Determine the [X, Y] coordinate at the center of the cell enclosing the given text.  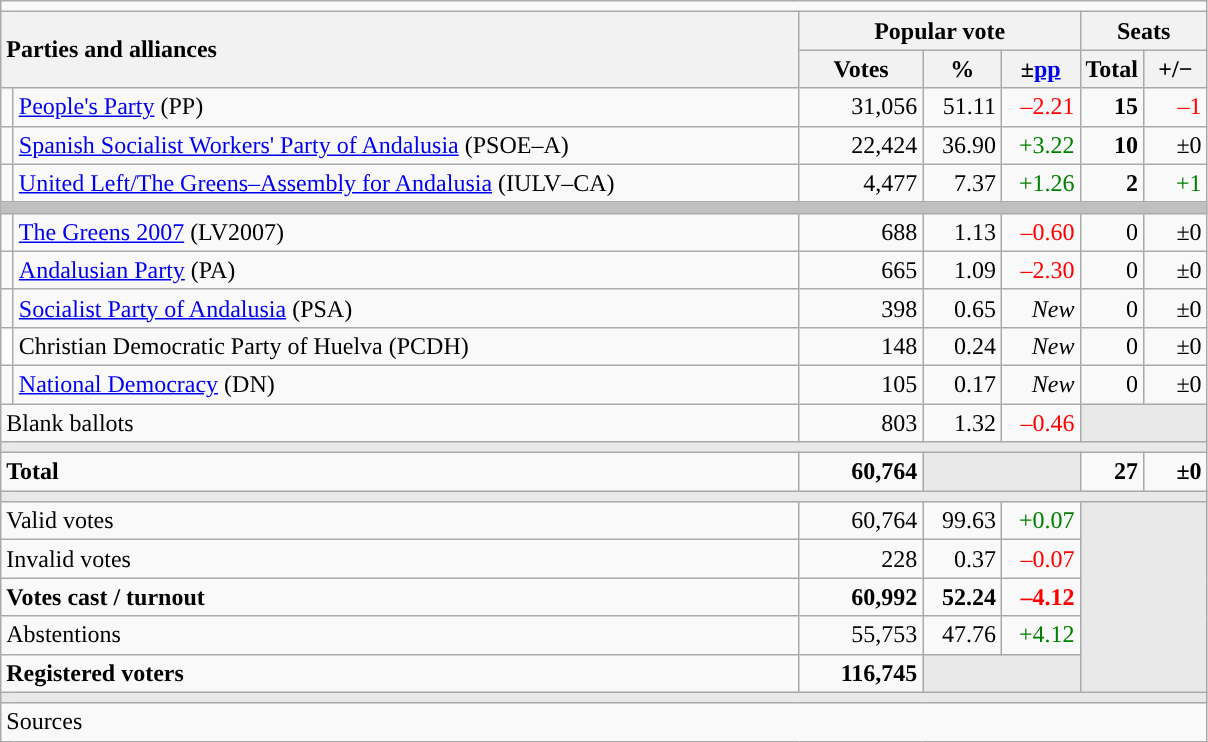
+1 [1176, 183]
Abstentions [400, 635]
Andalusian Party (PA) [406, 270]
105 [861, 384]
% [962, 69]
1.13 [962, 232]
Seats [1144, 31]
Valid votes [400, 521]
+/− [1176, 69]
688 [861, 232]
52.24 [962, 597]
4,477 [861, 183]
398 [861, 308]
+3.22 [1040, 145]
Socialist Party of Andalusia (PSA) [406, 308]
2 [1112, 183]
Blank ballots [400, 423]
Invalid votes [400, 559]
99.63 [962, 521]
Registered voters [400, 673]
Parties and alliances [400, 50]
31,056 [861, 107]
–4.12 [1040, 597]
1.32 [962, 423]
Christian Democratic Party of Huelva (PCDH) [406, 346]
10 [1112, 145]
7.37 [962, 183]
51.11 [962, 107]
665 [861, 270]
47.76 [962, 635]
National Democracy (DN) [406, 384]
1.09 [962, 270]
United Left/The Greens–Assembly for Andalusia (IULV–CA) [406, 183]
55,753 [861, 635]
0.24 [962, 346]
Spanish Socialist Workers' Party of Andalusia (PSOE–A) [406, 145]
–0.07 [1040, 559]
–0.46 [1040, 423]
Popular vote [940, 31]
27 [1112, 472]
22,424 [861, 145]
+1.26 [1040, 183]
116,745 [861, 673]
Votes cast / turnout [400, 597]
People's Party (PP) [406, 107]
–1 [1176, 107]
–2.30 [1040, 270]
60,992 [861, 597]
15 [1112, 107]
–2.21 [1040, 107]
Sources [604, 722]
The Greens 2007 (LV2007) [406, 232]
0.37 [962, 559]
148 [861, 346]
Votes [861, 69]
+0.07 [1040, 521]
36.90 [962, 145]
803 [861, 423]
±pp [1040, 69]
+4.12 [1040, 635]
0.65 [962, 308]
–0.60 [1040, 232]
0.17 [962, 384]
228 [861, 559]
